Locate the cell with the specified text and output its (x, y) center coordinate. 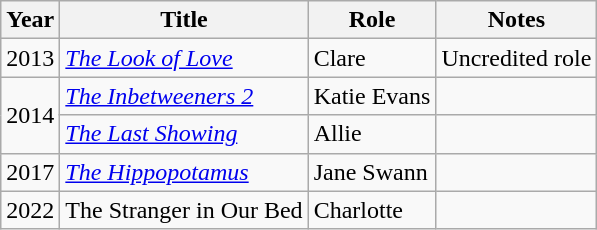
Katie Evans (372, 96)
Jane Swann (372, 172)
The Last Showing (184, 134)
Year (30, 20)
Clare (372, 58)
Allie (372, 134)
2022 (30, 210)
2014 (30, 115)
The Stranger in Our Bed (184, 210)
The Look of Love (184, 58)
Title (184, 20)
Notes (516, 20)
2017 (30, 172)
Charlotte (372, 210)
Role (372, 20)
2013 (30, 58)
The Inbetweeners 2 (184, 96)
The Hippopotamus (184, 172)
Uncredited role (516, 58)
